Locate the cell with the specified text and output its [X, Y] center coordinate. 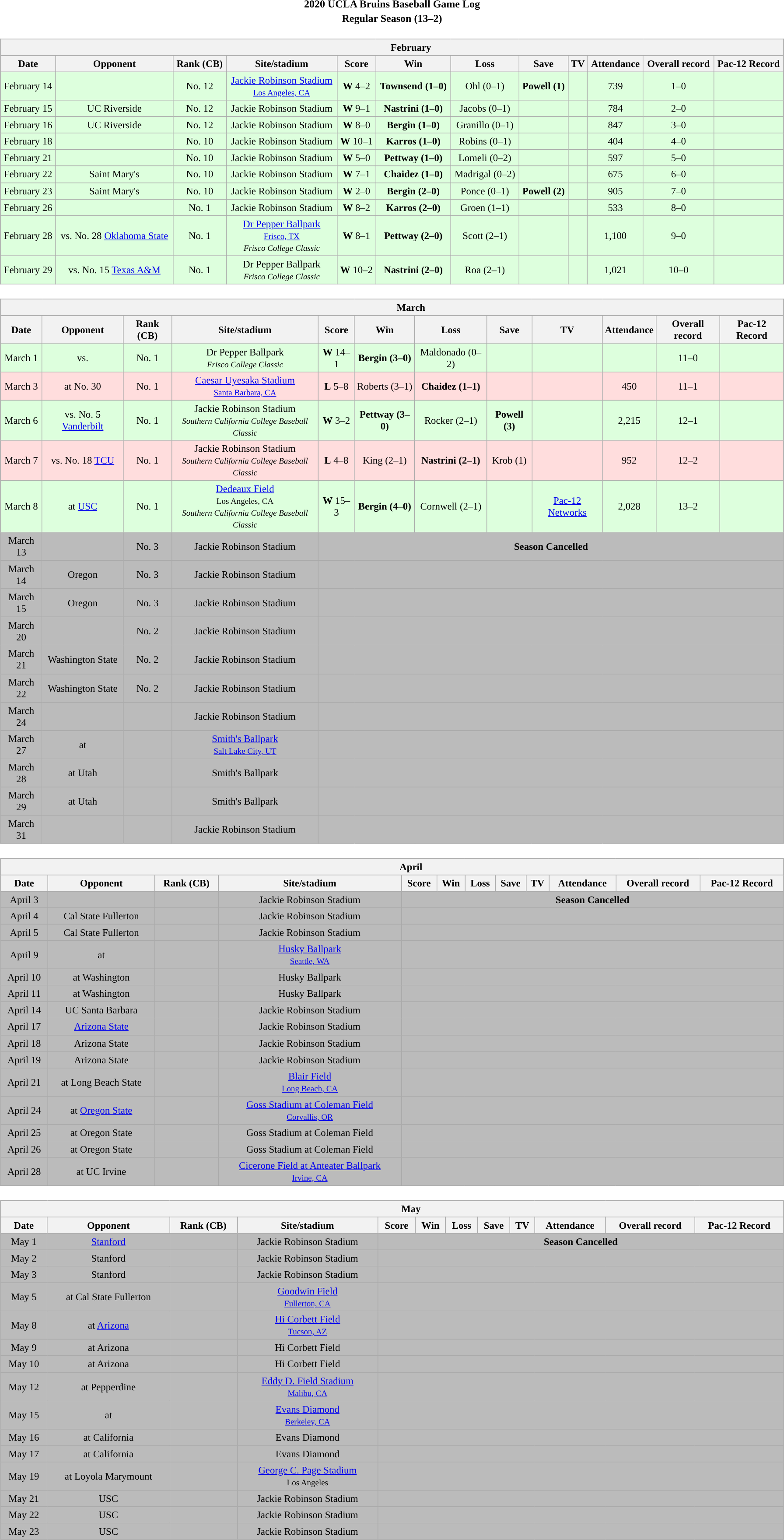
Chaidez (1–1) [451, 386]
L 4–8 [337, 461]
at USC [82, 506]
March 29 [21, 801]
W 2–0 [357, 191]
April 24 [24, 1110]
Eddy D. Field StadiumMalibu, CA [308, 1387]
Bergin (2–0) [413, 191]
W 7–1 [357, 174]
February 16 [28, 125]
Granillo (0–1) [485, 125]
May 23 [24, 1531]
April 18 [24, 1043]
March 6 [21, 420]
Nastrini (1–0) [413, 109]
Hi Corbett FieldTucson, AZ [308, 1326]
Roa (2–1) [485, 270]
Nastrini (2–1) [451, 461]
March 21 [21, 659]
March 24 [21, 716]
Chaidez (1–0) [413, 174]
Blair FieldLong Beach, CA [310, 1082]
675 [616, 174]
at Loyola Marymount [108, 1476]
Powell (1) [543, 86]
7–0 [678, 191]
May 3 [24, 1275]
May 19 [24, 1476]
Goodwin FieldFullerton, CA [308, 1297]
February [392, 47]
May [392, 1209]
Dr Pepper BallparkFrisco, TXFrisco College Classic [282, 236]
April 4 [24, 916]
at Cal State Fullerton [108, 1297]
W 8–0 [357, 125]
847 [616, 125]
April 14 [24, 1010]
Jacobs (0–1) [485, 109]
Lomeli (0–2) [485, 158]
March 22 [21, 688]
739 [616, 86]
April 17 [24, 1027]
Maldonado (0–2) [451, 358]
W 10–1 [357, 141]
March 27 [21, 744]
11–0 [688, 358]
March 3 [21, 386]
5–0 [678, 158]
597 [616, 158]
April 9 [24, 955]
April [392, 867]
at No. 30 [82, 386]
Pettway (2–0) [413, 236]
UC Santa Barbara [101, 1010]
W 14–1 [337, 358]
May 12 [24, 1387]
May 9 [24, 1348]
W 3–2 [337, 420]
Powell (2) [543, 191]
May 10 [24, 1364]
Scott (2–1) [485, 236]
Krob (1) [509, 461]
W 9–1 [357, 109]
April 10 [24, 977]
April 19 [24, 1060]
W 5–0 [357, 158]
March 13 [21, 546]
February 14 [28, 86]
February 29 [28, 270]
2,215 [629, 420]
Powell (3) [509, 420]
13–2 [688, 506]
1–0 [678, 86]
March 28 [21, 773]
404 [616, 141]
Karros (2–0) [413, 207]
March 14 [21, 575]
at Long Beach State [101, 1082]
Caesar Uyesaka StadiumSanta Barbara, CA [245, 386]
Smith's BallparkSalt Lake City, UT [245, 744]
March 7 [21, 461]
2,028 [629, 506]
May 16 [24, 1437]
Cicerone Field at Anteater BallparkIrvine, CA [310, 1171]
George C. Page StadiumLos Angeles [308, 1476]
Rocker (2–1) [451, 420]
May 17 [24, 1454]
W 8–1 [357, 236]
April 28 [24, 1171]
Husky BallparkSeattle, WA [310, 955]
at UC Irvine [101, 1171]
450 [629, 386]
February 15 [28, 109]
February 21 [28, 158]
Goss Stadium at Coleman FieldCorvallis, OR [310, 1110]
1,021 [616, 270]
May 8 [24, 1326]
Cornwell (2–1) [451, 506]
533 [616, 207]
May 2 [24, 1258]
Roberts (3–1) [385, 386]
Ohl (0–1) [485, 86]
W 4–2 [357, 86]
Robins (0–1) [485, 141]
April 26 [24, 1149]
May 5 [24, 1297]
February 22 [28, 174]
12–2 [688, 461]
March 31 [21, 829]
vs. No. 15 Texas A&M [115, 270]
at Pepperdine [108, 1387]
Groen (1–1) [485, 207]
Ponce (0–1) [485, 191]
Pettway (3–0) [385, 420]
4–0 [678, 141]
April 3 [24, 900]
11–1 [688, 386]
2–0 [678, 109]
King (2–1) [385, 461]
February 28 [28, 236]
Bergin (4–0) [385, 506]
February 23 [28, 191]
3–0 [678, 125]
April 21 [24, 1082]
March 15 [21, 603]
Dedeaux FieldLos Angeles, CASouthern California College Baseball Classic [245, 506]
8–0 [678, 207]
May 21 [24, 1498]
L 5–8 [337, 386]
Evans DiamondBerkeley, CA [308, 1415]
Pettway (1–0) [413, 158]
March 1 [21, 358]
March [392, 307]
10–0 [678, 270]
Madrigal (0–2) [485, 174]
Pac-12 Networks [567, 506]
12–1 [688, 420]
February 26 [28, 207]
May 15 [24, 1415]
vs. No. 18 TCU [82, 461]
April 11 [24, 994]
Nastrini (2–0) [413, 270]
Townsend (1–0) [413, 86]
vs. No. 28 Oklahoma State [115, 236]
May 22 [24, 1515]
March 20 [21, 631]
1,100 [616, 236]
April 5 [24, 932]
784 [616, 109]
vs. No. 5 Vanderbilt [82, 420]
May 1 [24, 1242]
Bergin (1–0) [413, 125]
6–0 [678, 174]
vs. [82, 358]
Karros (1–0) [413, 141]
905 [616, 191]
952 [629, 461]
Jackie Robinson StadiumLos Angeles, CA [282, 86]
9–0 [678, 236]
February 18 [28, 141]
March 8 [21, 506]
Bergin (3–0) [385, 358]
W 15–3 [337, 506]
W 10–2 [357, 270]
W 8–2 [357, 207]
April 25 [24, 1132]
